Locate the cell with the specified text and output its (X, Y) center coordinate. 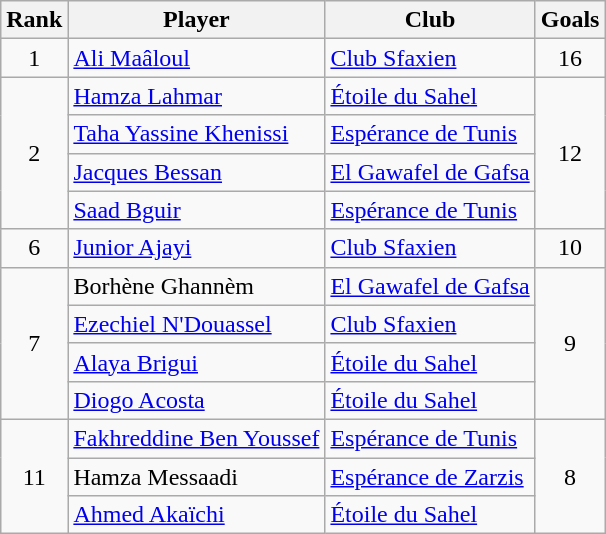
Espérance de Zarzis (430, 477)
8 (570, 476)
16 (570, 58)
Ezechiel N'Douassel (196, 324)
Ali Maâloul (196, 58)
12 (570, 153)
Hamza Messaadi (196, 477)
Junior Ajayi (196, 248)
Rank (34, 20)
10 (570, 248)
Diogo Acosta (196, 400)
Borhène Ghannèm (196, 286)
Taha Yassine Khenissi (196, 134)
Saad Bguir (196, 210)
2 (34, 153)
Player (196, 20)
Fakhreddine Ben Youssef (196, 438)
Alaya Brigui (196, 362)
Jacques Bessan (196, 172)
Hamza Lahmar (196, 96)
7 (34, 343)
1 (34, 58)
Ahmed Akaïchi (196, 515)
6 (34, 248)
11 (34, 476)
Club (430, 20)
Goals (570, 20)
9 (570, 343)
